Return [x, y] of the center of cell containing provided text 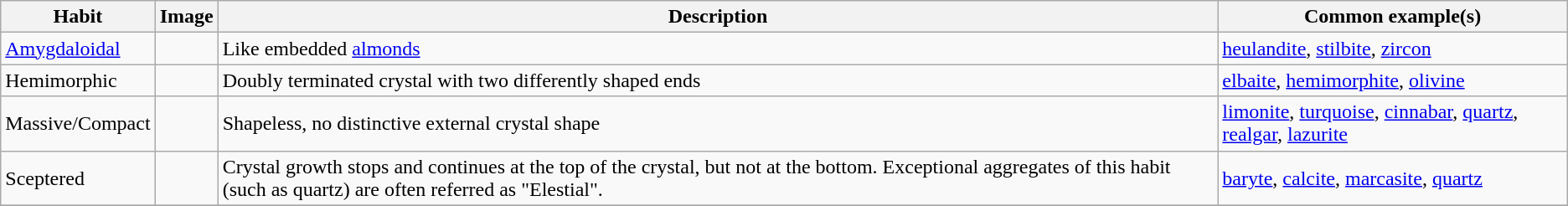
Massive/Compact [78, 124]
elbaite, hemimorphite, olivine [1392, 80]
limonite, turquoise, cinnabar, quartz, realgar, lazurite [1392, 124]
heulandite, stilbite, zircon [1392, 49]
Amygdaloidal [78, 49]
Hemimorphic [78, 80]
Doubly terminated crystal with two differently shaped ends [718, 80]
Image [186, 17]
baryte, calcite, marcasite, quartz [1392, 178]
Habit [78, 17]
Shapeless, no distinctive external crystal shape [718, 124]
Sceptered [78, 178]
Description [718, 17]
Like embedded almonds [718, 49]
Common example(s) [1392, 17]
